Output the [X, Y] coordinate of the center of the cell containing the given text.  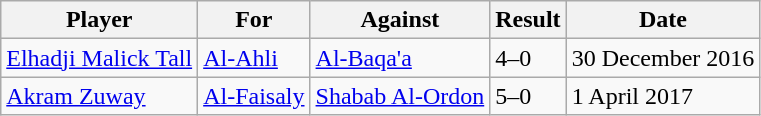
30 December 2016 [663, 58]
5–0 [528, 96]
Against [400, 20]
For [254, 20]
Akram Zuway [100, 96]
Shabab Al-Ordon [400, 96]
Date [663, 20]
Player [100, 20]
Al-Baqa'a [400, 58]
1 April 2017 [663, 96]
Al-Faisaly [254, 96]
Result [528, 20]
4–0 [528, 58]
Al-Ahli [254, 58]
Elhadji Malick Tall [100, 58]
